From the cell containing the given text, extract its center point as (X, Y) coordinate. 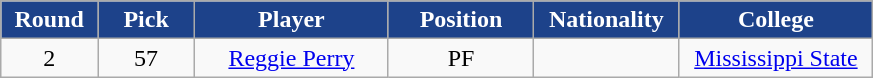
PF (460, 58)
Position (460, 20)
College (776, 20)
Player (292, 20)
2 (50, 58)
57 (146, 58)
Pick (146, 20)
Mississippi State (776, 58)
Round (50, 20)
Reggie Perry (292, 58)
Nationality (606, 20)
